Determine the [X, Y] coordinate at the center of the cell enclosing the given text.  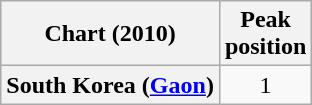
Chart (2010) [110, 34]
1 [265, 85]
South Korea (Gaon) [110, 85]
Peakposition [265, 34]
